Output the (x, y) coordinate of the center of the cell containing the given text.  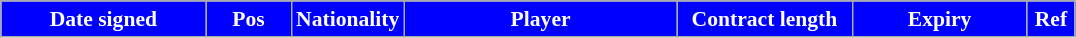
Date signed (104, 19)
Nationality (348, 19)
Pos (248, 19)
Expiry (940, 19)
Player (540, 19)
Ref (1051, 19)
Contract length (764, 19)
